Pinpoint the cell where the given text exists, returning its (x, y) midpoint coordinate. 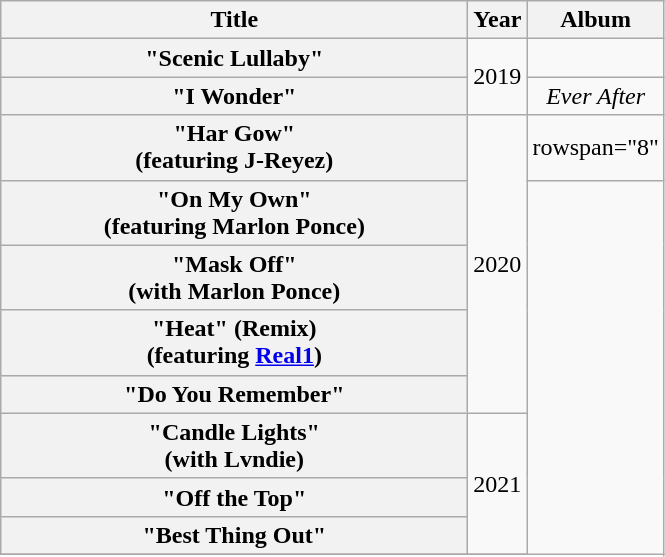
Title (234, 20)
Ever After (596, 96)
"Har Gow"(featuring J-Reyez) (234, 148)
"Candle Lights"(with Lvndie) (234, 446)
"Scenic Lullaby" (234, 58)
"On My Own"(featuring Marlon Ponce) (234, 212)
rowspan="8" (596, 148)
2020 (498, 264)
"I Wonder" (234, 96)
"Best Thing Out" (234, 535)
"Do You Remember" (234, 394)
"Heat" (Remix)(featuring Real1) (234, 342)
"Mask Off"(with Marlon Ponce) (234, 278)
2019 (498, 77)
Album (596, 20)
2021 (498, 484)
Year (498, 20)
"Off the Top" (234, 497)
